Determine the [x, y] coordinate at the center of the cell enclosing the given text.  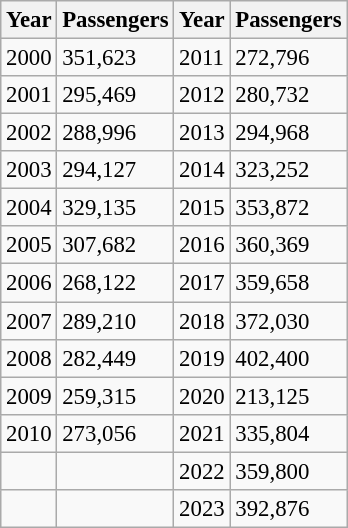
2010 [29, 433]
295,469 [116, 95]
2022 [202, 471]
288,996 [116, 133]
392,876 [288, 509]
294,127 [116, 170]
2008 [29, 358]
2016 [202, 245]
2000 [29, 58]
2015 [202, 208]
2009 [29, 396]
2017 [202, 283]
282,449 [116, 358]
2020 [202, 396]
2018 [202, 321]
294,968 [288, 133]
2021 [202, 433]
359,800 [288, 471]
2002 [29, 133]
307,682 [116, 245]
2012 [202, 95]
2004 [29, 208]
2001 [29, 95]
213,125 [288, 396]
353,872 [288, 208]
360,369 [288, 245]
2011 [202, 58]
280,732 [288, 95]
335,804 [288, 433]
2023 [202, 509]
359,658 [288, 283]
259,315 [116, 396]
2013 [202, 133]
2007 [29, 321]
289,210 [116, 321]
2005 [29, 245]
351,623 [116, 58]
2019 [202, 358]
329,135 [116, 208]
323,252 [288, 170]
2006 [29, 283]
372,030 [288, 321]
2014 [202, 170]
402,400 [288, 358]
272,796 [288, 58]
2003 [29, 170]
273,056 [116, 433]
268,122 [116, 283]
